For the text-containing cell, return its midpoint in [X, Y] coordinate format. 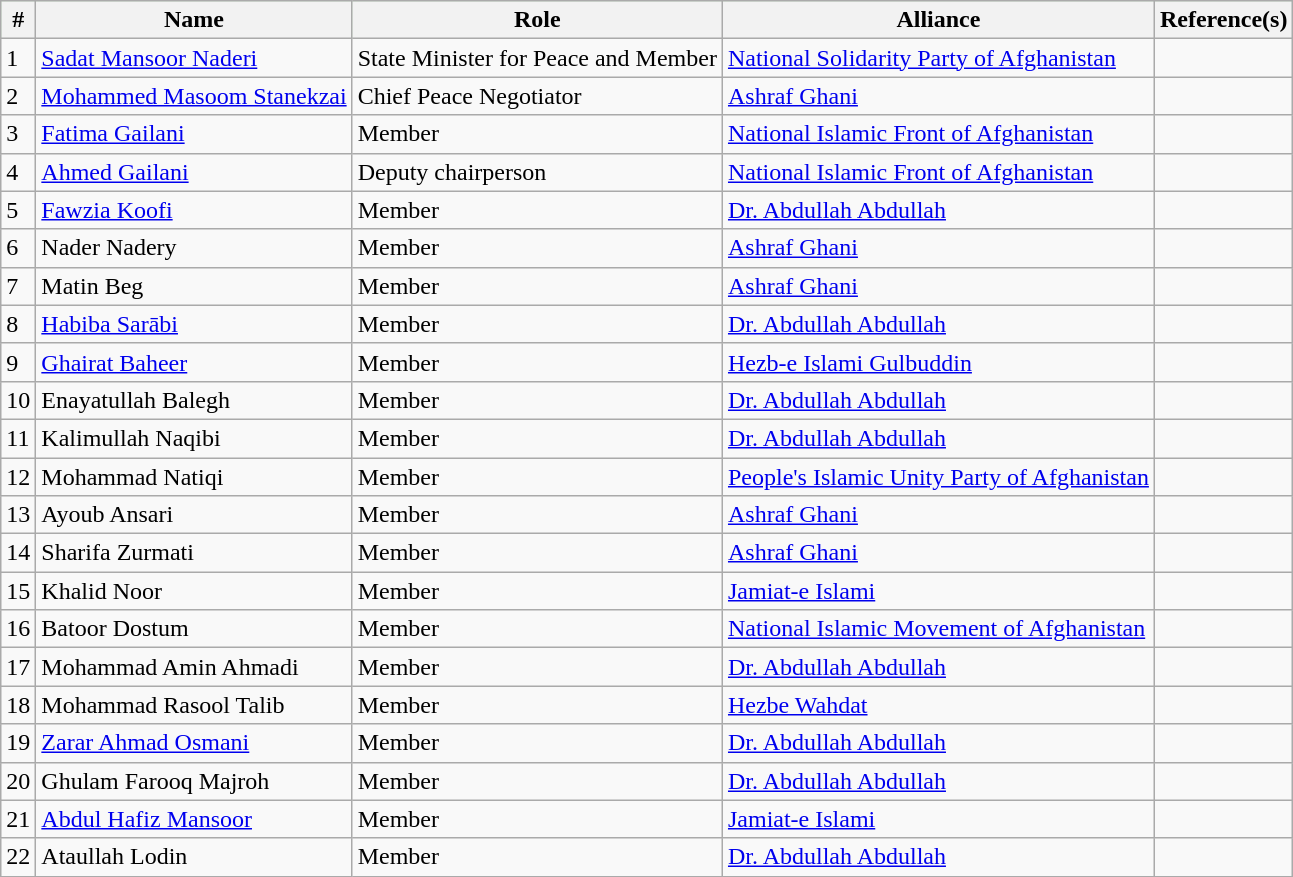
14 [18, 553]
Alliance [938, 20]
Abdul Hafiz Mansoor [194, 819]
17 [18, 667]
Role [537, 20]
Sharifa Zurmati [194, 553]
11 [18, 438]
Ahmed Gailani [194, 172]
7 [18, 286]
National Solidarity Party of Afghanistan [938, 58]
Reference(s) [1224, 20]
6 [18, 248]
4 [18, 172]
Fawzia Koofi [194, 210]
8 [18, 324]
5 [18, 210]
National Islamic Movement of Afghanistan [938, 629]
Ayoub Ansari [194, 515]
10 [18, 400]
Batoor Dostum [194, 629]
Nader Nadery [194, 248]
# [18, 20]
People's Islamic Unity Party of Afghanistan [938, 477]
13 [18, 515]
12 [18, 477]
2 [18, 96]
Deputy chairperson [537, 172]
Enayatullah Balegh [194, 400]
3 [18, 134]
Kalimullah Naqibi [194, 438]
21 [18, 819]
Khalid Noor [194, 591]
Chief Peace Negotiator [537, 96]
Fatima Gailani [194, 134]
Hezbe Wahdat [938, 705]
Ghulam Farooq Majroh [194, 781]
Mohammad Rasool Talib [194, 705]
State Minister for Peace and Member [537, 58]
19 [18, 743]
Zarar Ahmad Osmani [194, 743]
15 [18, 591]
20 [18, 781]
Ataullah Lodin [194, 857]
Mohammad Amin Ahmadi [194, 667]
22 [18, 857]
16 [18, 629]
Matin Beg [194, 286]
Ghairat Baheer [194, 362]
Habiba Sarābi [194, 324]
9 [18, 362]
Hezb-e Islami Gulbuddin [938, 362]
Sadat Mansoor Naderi [194, 58]
Name [194, 20]
Mohammed Masoom Stanekzai [194, 96]
Mohammad Natiqi [194, 477]
18 [18, 705]
1 [18, 58]
